Output the [X, Y] coordinate of the center of the cell containing the given text.  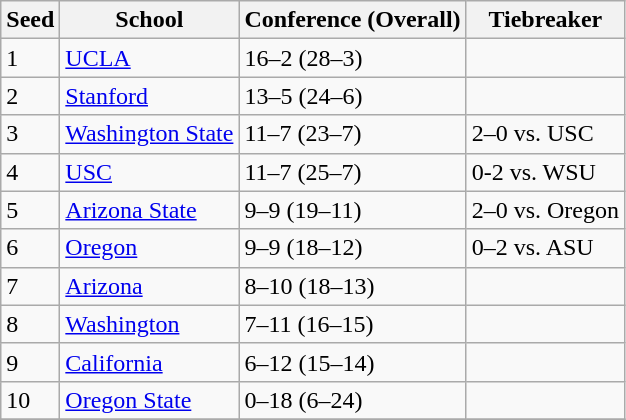
Stanford [150, 96]
2–0 vs. Oregon [545, 210]
16–2 (28–3) [352, 58]
School [150, 20]
Oregon [150, 248]
4 [30, 172]
8 [30, 324]
USC [150, 172]
Washington State [150, 134]
11–7 (25–7) [352, 172]
Arizona State [150, 210]
0-2 vs. WSU [545, 172]
9–9 (18–12) [352, 248]
UCLA [150, 58]
California [150, 362]
Conference (Overall) [352, 20]
11–7 (23–7) [352, 134]
7–11 (16–15) [352, 324]
5 [30, 210]
10 [30, 400]
Seed [30, 20]
8–10 (18–13) [352, 286]
1 [30, 58]
0–2 vs. ASU [545, 248]
Tiebreaker [545, 20]
Oregon State [150, 400]
0–18 (6–24) [352, 400]
7 [30, 286]
13–5 (24–6) [352, 96]
3 [30, 134]
9 [30, 362]
6 [30, 248]
6–12 (15–14) [352, 362]
2–0 vs. USC [545, 134]
Washington [150, 324]
Arizona [150, 286]
9–9 (19–11) [352, 210]
2 [30, 96]
